Capture the cell that displays the provided text and extract its (x, y) central coordinate. 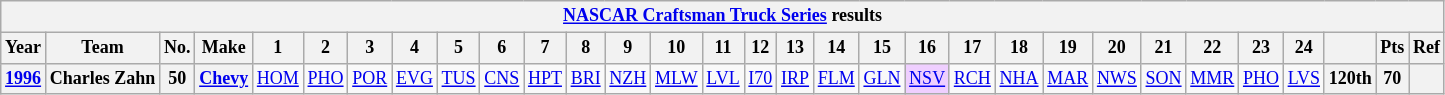
70 (1392, 78)
1996 (24, 78)
NHA (1019, 78)
50 (178, 78)
Chevy (224, 78)
Ref (1427, 48)
Team (102, 48)
20 (1118, 48)
LVL (723, 78)
6 (502, 48)
SON (1164, 78)
No. (178, 48)
18 (1019, 48)
MAR (1068, 78)
HOM (278, 78)
Year (24, 48)
TUS (458, 78)
16 (928, 48)
14 (836, 48)
19 (1068, 48)
RCH (972, 78)
MLW (676, 78)
4 (415, 48)
CNS (502, 78)
24 (1304, 48)
11 (723, 48)
BRI (586, 78)
NSV (928, 78)
FLM (836, 78)
NWS (1118, 78)
IRP (796, 78)
I70 (760, 78)
Pts (1392, 48)
120th (1350, 78)
13 (796, 48)
Charles Zahn (102, 78)
POR (370, 78)
1 (278, 48)
HPT (546, 78)
12 (760, 48)
NASCAR Craftsman Truck Series results (723, 16)
3 (370, 48)
23 (1262, 48)
8 (586, 48)
GLN (882, 78)
2 (326, 48)
10 (676, 48)
NZH (628, 78)
5 (458, 48)
7 (546, 48)
9 (628, 48)
22 (1212, 48)
17 (972, 48)
21 (1164, 48)
LVS (1304, 78)
EVG (415, 78)
Make (224, 48)
15 (882, 48)
MMR (1212, 78)
